From the cell containing the given text, extract its center point as [X, Y] coordinate. 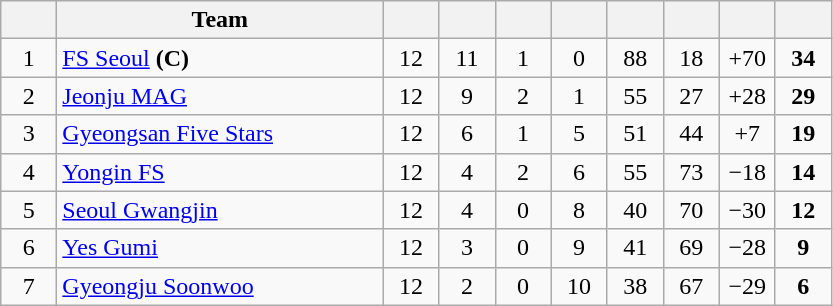
Team [220, 20]
67 [691, 286]
8 [579, 210]
19 [803, 134]
+28 [747, 96]
−28 [747, 248]
+7 [747, 134]
−29 [747, 286]
Yes Gumi [220, 248]
40 [635, 210]
41 [635, 248]
Gyeongju Soonwoo [220, 286]
34 [803, 58]
−18 [747, 172]
69 [691, 248]
Seoul Gwangjin [220, 210]
Yongin FS [220, 172]
14 [803, 172]
+70 [747, 58]
FS Seoul (C) [220, 58]
11 [467, 58]
27 [691, 96]
10 [579, 286]
−30 [747, 210]
73 [691, 172]
38 [635, 286]
44 [691, 134]
29 [803, 96]
7 [29, 286]
Gyeongsan Five Stars [220, 134]
51 [635, 134]
18 [691, 58]
70 [691, 210]
Jeonju MAG [220, 96]
88 [635, 58]
